From the cell containing the given text, extract its center point as [x, y] coordinate. 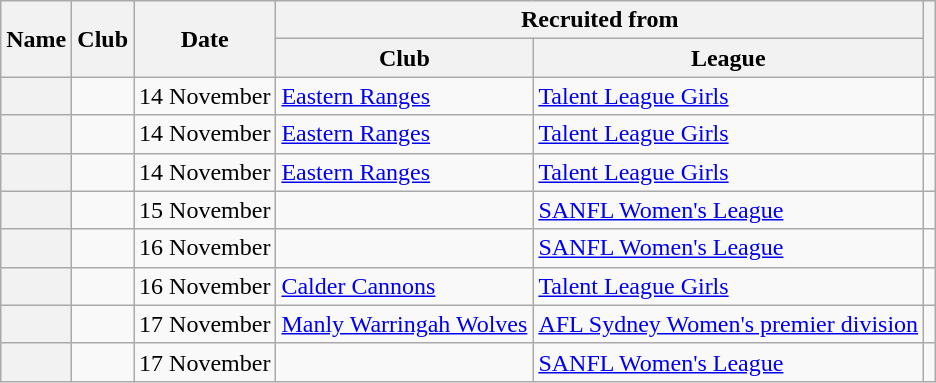
Name [36, 39]
Date [205, 39]
15 November [205, 210]
Calder Cannons [404, 286]
Manly Warringah Wolves [404, 324]
Recruited from [600, 20]
League [728, 58]
AFL Sydney Women's premier division [728, 324]
